Identify which cell holds the provided text, then report its [X, Y] central coordinate. 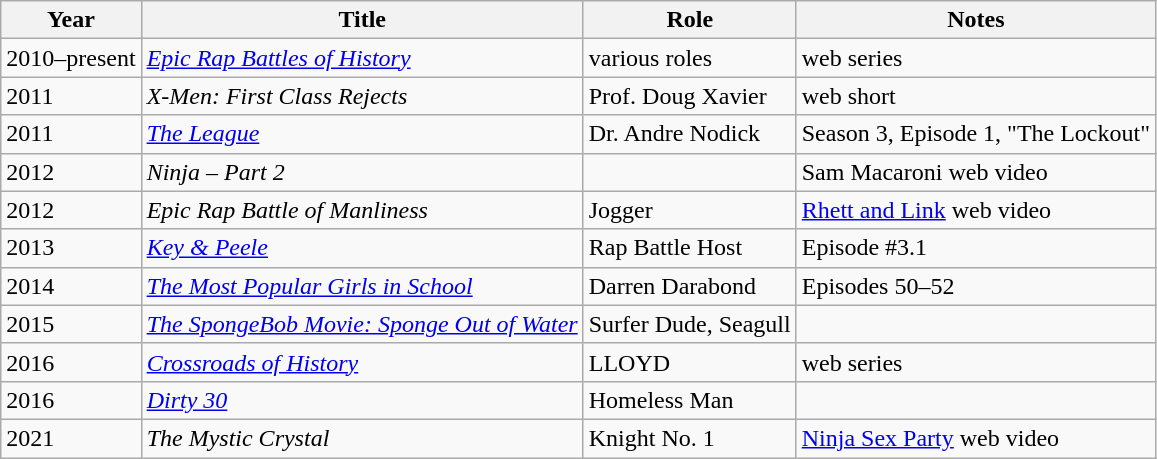
X-Men: First Class Rejects [362, 96]
Title [362, 20]
LLOYD [690, 362]
web short [976, 96]
Surfer Dude, Seagull [690, 324]
Rap Battle Host [690, 248]
Dirty 30 [362, 400]
Role [690, 20]
Knight No. 1 [690, 438]
2021 [71, 438]
Homeless Man [690, 400]
The SpongeBob Movie: Sponge Out of Water [362, 324]
Episode #3.1 [976, 248]
Jogger [690, 210]
The League [362, 134]
Prof. Doug Xavier [690, 96]
Epic Rap Battle of Manliness [362, 210]
Season 3, Episode 1, "The Lockout" [976, 134]
Dr. Andre Nodick [690, 134]
Ninja Sex Party web video [976, 438]
2013 [71, 248]
Year [71, 20]
Crossroads of History [362, 362]
Episodes 50–52 [976, 286]
The Mystic Crystal [362, 438]
Key & Peele [362, 248]
Darren Darabond [690, 286]
2015 [71, 324]
2014 [71, 286]
Notes [976, 20]
Epic Rap Battles of History [362, 58]
Sam Macaroni web video [976, 172]
various roles [690, 58]
Ninja – Part 2 [362, 172]
The Most Popular Girls in School [362, 286]
Rhett and Link web video [976, 210]
2010–present [71, 58]
